Detect which cell encompasses the target text, then output its [X, Y] center coordinate. 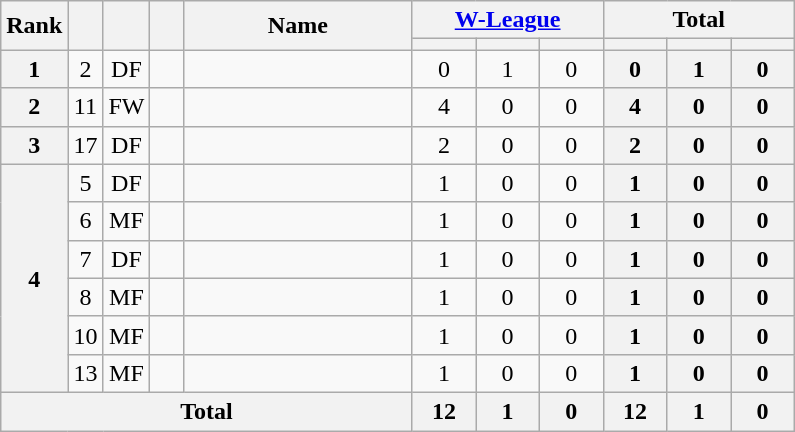
17 [86, 145]
13 [86, 373]
W-League [508, 20]
11 [86, 107]
3 [34, 145]
7 [86, 259]
Rank [34, 26]
10 [86, 335]
FW [126, 107]
8 [86, 297]
6 [86, 221]
5 [86, 183]
Name [298, 26]
